Identify which cell holds the provided text, then report its [X, Y] central coordinate. 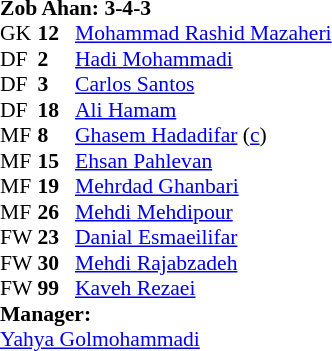
26 [57, 212]
Carlos Santos [204, 85]
19 [57, 187]
30 [57, 263]
Mehrdad Ghanbari [204, 187]
15 [57, 161]
Ehsan Pahlevan [204, 161]
Hadi Mohammadi [204, 59]
Manager: [166, 314]
23 [57, 237]
99 [57, 289]
Ali Hamam [204, 110]
Mehdi Rajabzadeh [204, 263]
12 [57, 33]
GK [19, 33]
18 [57, 110]
3 [57, 85]
2 [57, 59]
8 [57, 135]
Danial Esmaeilifar [204, 237]
Ghasem Hadadifar (c) [204, 135]
Mehdi Mehdipour [204, 212]
Kaveh Rezaei [204, 289]
Mohammad Rashid Mazaheri [204, 33]
